Output the [x, y] coordinate of the center of the cell containing the given text.  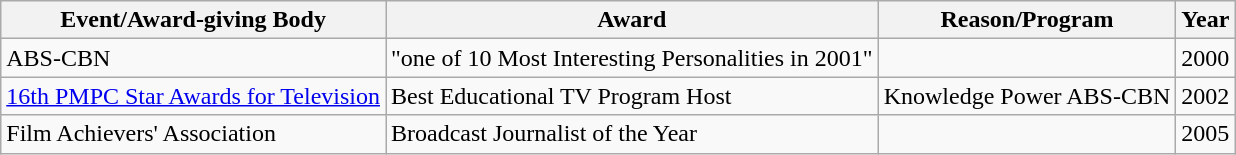
16th PMPC Star Awards for Television [194, 96]
Film Achievers' Association [194, 134]
"one of 10 Most Interesting Personalities in 2001" [632, 58]
2002 [1206, 96]
Knowledge Power ABS-CBN [1027, 96]
ABS-CBN [194, 58]
2000 [1206, 58]
Event/Award-giving Body [194, 20]
Year [1206, 20]
Reason/Program [1027, 20]
Broadcast Journalist of the Year [632, 134]
Best Educational TV Program Host [632, 96]
2005 [1206, 134]
Award [632, 20]
